Return the (X, Y) coordinate for the center point of the cell that contains the specified text.  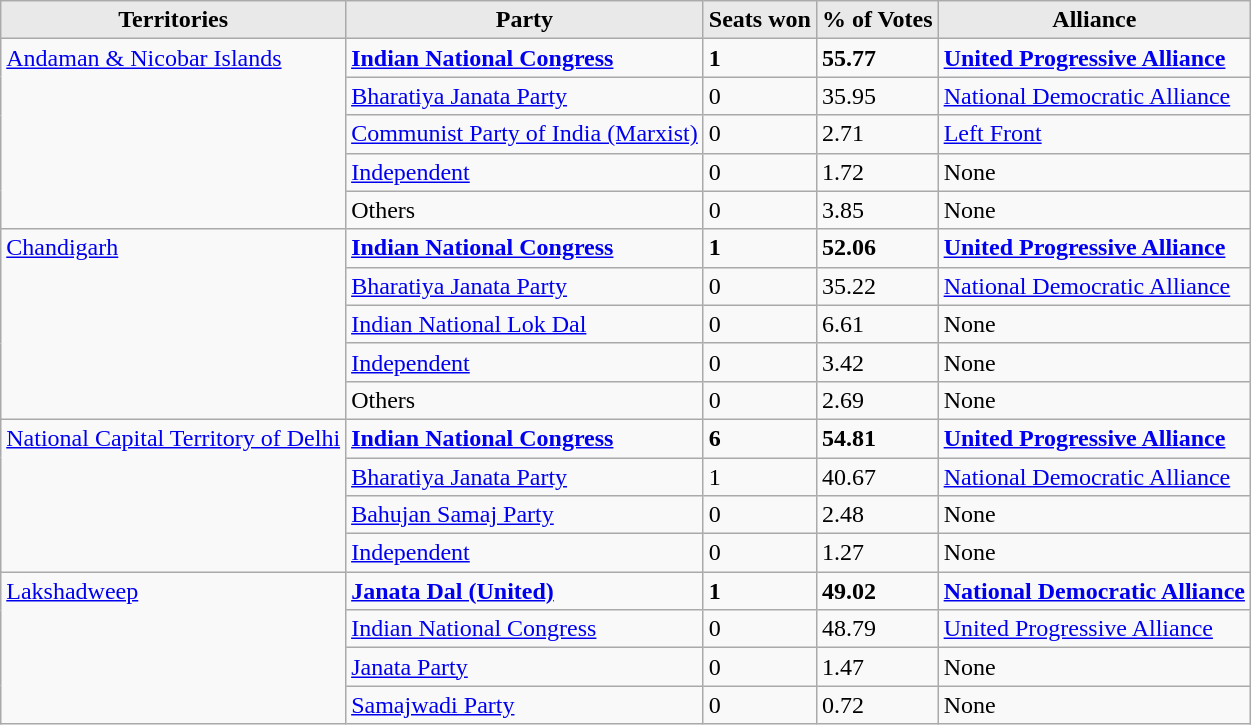
Janata Dal (United) (525, 591)
1.27 (877, 553)
35.22 (877, 286)
3.85 (877, 210)
48.79 (877, 629)
Seats won (760, 20)
Territories (174, 20)
Indian National Lok Dal (525, 324)
Bahujan Samaj Party (525, 515)
6.61 (877, 324)
3.42 (877, 362)
Left Front (1094, 134)
49.02 (877, 591)
Communist Party of India (Marxist) (525, 134)
54.81 (877, 438)
1.72 (877, 172)
National Capital Territory of Delhi (174, 495)
Samajwadi Party (525, 705)
1.47 (877, 667)
2.71 (877, 134)
Andaman & Nicobar Islands (174, 134)
2.48 (877, 515)
6 (760, 438)
0.72 (877, 705)
% of Votes (877, 20)
55.77 (877, 58)
35.95 (877, 96)
40.67 (877, 477)
Chandigarh (174, 324)
Party (525, 20)
Janata Party (525, 667)
Lakshadweep (174, 648)
52.06 (877, 248)
Alliance (1094, 20)
2.69 (877, 400)
